Extract the (x, y) coordinate from the center of the cell holding the provided text.  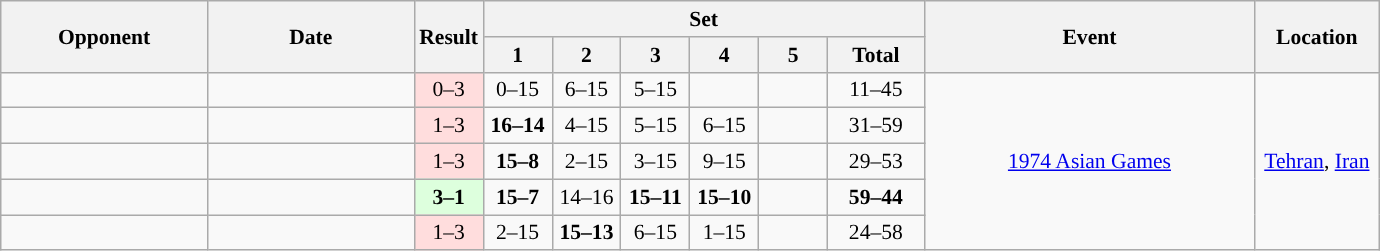
2 (586, 55)
0–15 (518, 90)
1–15 (724, 233)
Tehran, Iran (1317, 161)
29–53 (876, 162)
Result (448, 36)
59–44 (876, 197)
4 (724, 55)
Total (876, 55)
Location (1317, 36)
11–45 (876, 90)
31–59 (876, 126)
Date (310, 36)
16–14 (518, 126)
5 (794, 55)
1974 Asian Games (1090, 161)
14–16 (586, 197)
1 (518, 55)
24–58 (876, 233)
3–15 (656, 162)
15–13 (586, 233)
15–8 (518, 162)
15–10 (724, 197)
15–11 (656, 197)
4–15 (586, 126)
Event (1090, 36)
Set (704, 19)
Opponent (104, 36)
15–7 (518, 197)
3 (656, 55)
3–1 (448, 197)
9–15 (724, 162)
0–3 (448, 90)
